Identify which cell holds the provided text, then report its (x, y) central coordinate. 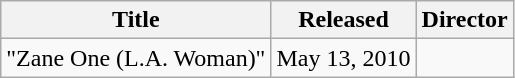
"Zane One (L.A. Woman)" (136, 58)
Released (344, 20)
Title (136, 20)
May 13, 2010 (344, 58)
Director (464, 20)
